Find where the given text appears and provide that cell's center as [x, y] coordinate. 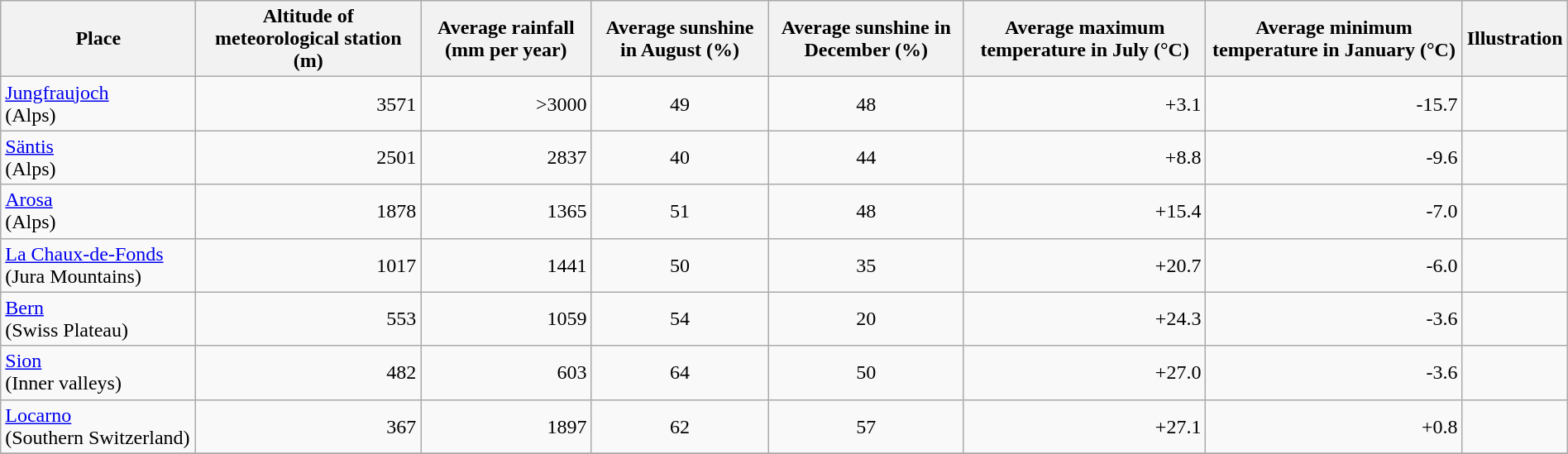
Average maximum temperature in July (°C) [1084, 39]
Altitude of meteorological station (m) [308, 39]
35 [866, 265]
Arosa (Alps) [98, 212]
-9.6 [1334, 157]
Average rainfall (mm per year) [506, 39]
367 [308, 427]
44 [866, 157]
Sion (Inner valleys) [98, 372]
Average sunshine in December (%) [866, 39]
Locarno (Southern Switzerland) [98, 427]
Average sunshine in August (%) [680, 39]
20 [866, 319]
1897 [506, 427]
40 [680, 157]
Illustration [1515, 39]
-7.0 [1334, 212]
2837 [506, 157]
-6.0 [1334, 265]
1017 [308, 265]
+0.8 [1334, 427]
603 [506, 372]
1059 [506, 319]
1441 [506, 265]
57 [866, 427]
2501 [308, 157]
553 [308, 319]
482 [308, 372]
Bern (Swiss Plateau) [98, 319]
+3.1 [1084, 104]
Average minimum temperature in January (°C) [1334, 39]
+27.0 [1084, 372]
+20.7 [1084, 265]
Jungfraujoch (Alps) [98, 104]
3571 [308, 104]
-15.7 [1334, 104]
+8.8 [1084, 157]
Säntis (Alps) [98, 157]
51 [680, 212]
49 [680, 104]
1878 [308, 212]
64 [680, 372]
+15.4 [1084, 212]
+27.1 [1084, 427]
62 [680, 427]
+24.3 [1084, 319]
54 [680, 319]
1365 [506, 212]
>3000 [506, 104]
La Chaux-de-Fonds (Jura Mountains) [98, 265]
Place [98, 39]
